For the text-containing cell, return its midpoint in (x, y) coordinate format. 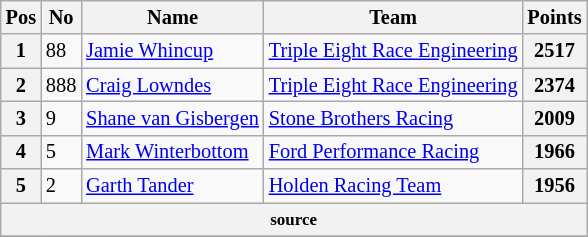
Mark Winterbottom (172, 152)
1956 (554, 186)
Craig Lowndes (172, 85)
88 (61, 51)
Holden Racing Team (394, 186)
Stone Brothers Racing (394, 118)
2517 (554, 51)
888 (61, 85)
9 (61, 118)
Ford Performance Racing (394, 152)
No (61, 17)
Team (394, 17)
Jamie Whincup (172, 51)
source (294, 219)
Name (172, 17)
Shane van Gisbergen (172, 118)
2374 (554, 85)
1 (21, 51)
3 (21, 118)
Points (554, 17)
Garth Tander (172, 186)
2009 (554, 118)
Pos (21, 17)
4 (21, 152)
1966 (554, 152)
